Return [x, y] of the center of cell containing provided text 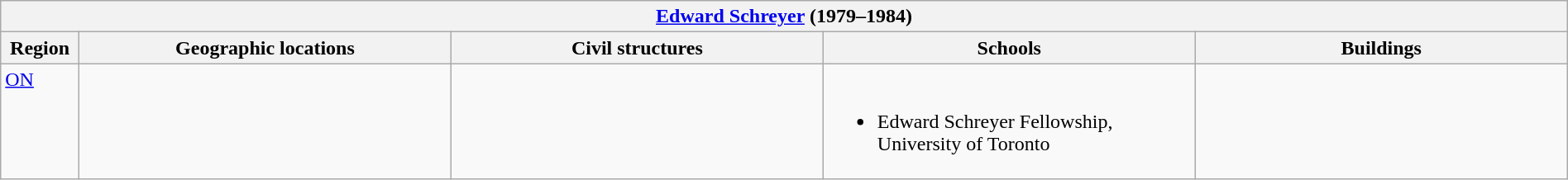
Edward Schreyer Fellowship, University of Toronto [1009, 121]
Geographic locations [265, 48]
Edward Schreyer (1979–1984) [784, 17]
Buildings [1381, 48]
ON [40, 121]
Civil structures [637, 48]
Region [40, 48]
Schools [1009, 48]
